Extract the (X, Y) coordinate from the center of the cell holding the provided text.  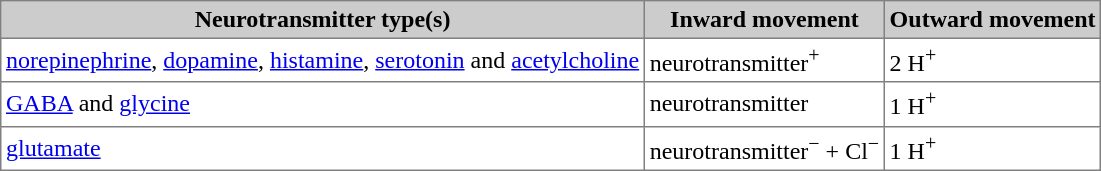
neurotransmitter+ (764, 60)
Neurotransmitter type(s) (323, 20)
2 H+ (992, 60)
glutamate (323, 148)
neurotransmitter− + Cl− (764, 148)
GABA and glycine (323, 104)
neurotransmitter (764, 104)
norepinephrine, dopamine, histamine, serotonin and acetylcholine (323, 60)
Inward movement (764, 20)
Outward movement (992, 20)
